For the text-containing cell, return its midpoint in (X, Y) coordinate format. 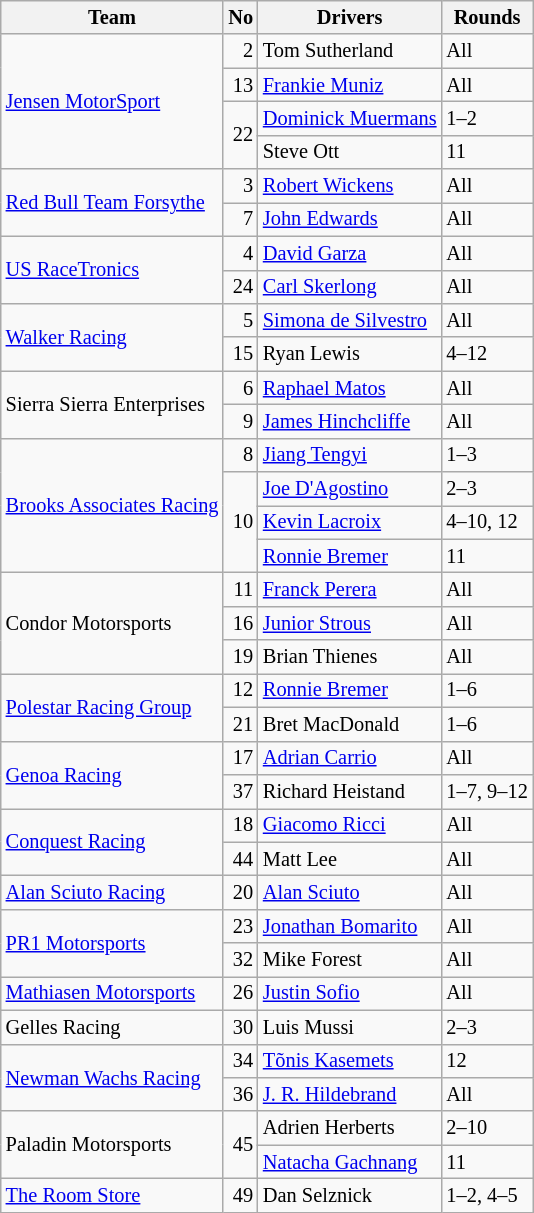
Mike Forest (350, 960)
1–3 (486, 455)
44 (240, 859)
US RaceTronics (112, 270)
Drivers (350, 17)
J. R. Hildebrand (350, 1094)
Polestar Racing Group (112, 706)
Carl Skerlong (350, 287)
18 (240, 825)
Condor Motorsports (112, 622)
Conquest Racing (112, 842)
Sierra Sierra Enterprises (112, 404)
Mathiasen Motorsports (112, 993)
Jiang Tengyi (350, 455)
Franck Perera (350, 589)
Bret MacDonald (350, 724)
Genoa Racing (112, 774)
3 (240, 186)
Ryan Lewis (350, 354)
Brian Thienes (350, 657)
David Garza (350, 253)
2–10 (486, 1128)
Junior Strous (350, 623)
Team (112, 17)
John Edwards (350, 219)
Adrian Carrio (350, 758)
1–2, 4–5 (486, 1195)
James Hinchcliffe (350, 421)
4–10, 12 (486, 522)
34 (240, 1061)
10 (240, 522)
PR1 Motorsports (112, 942)
20 (240, 892)
1–7, 9–12 (486, 791)
6 (240, 388)
45 (240, 1144)
Kevin Lacroix (350, 522)
The Room Store (112, 1195)
Richard Heistand (350, 791)
32 (240, 960)
Alan Sciuto Racing (112, 892)
4–12 (486, 354)
Alan Sciuto (350, 892)
No (240, 17)
Joe D'Agostino (350, 489)
Newman Wachs Racing (112, 1078)
Giacomo Ricci (350, 825)
Paladin Motorsports (112, 1144)
Robert Wickens (350, 186)
2 (240, 51)
Jensen MotorSport (112, 102)
49 (240, 1195)
Tom Sutherland (350, 51)
8 (240, 455)
21 (240, 724)
Matt Lee (350, 859)
1–2 (486, 118)
Tõnis Kasemets (350, 1061)
Adrien Herberts (350, 1128)
Steve Ott (350, 152)
13 (240, 85)
17 (240, 758)
4 (240, 253)
Walker Racing (112, 336)
Raphael Matos (350, 388)
Rounds (486, 17)
7 (240, 219)
26 (240, 993)
36 (240, 1094)
5 (240, 320)
Jonathan Bomarito (350, 926)
24 (240, 287)
19 (240, 657)
23 (240, 926)
15 (240, 354)
Natacha Gachnang (350, 1162)
9 (240, 421)
Justin Sofio (350, 993)
Red Bull Team Forsythe (112, 202)
22 (240, 134)
30 (240, 1027)
Luis Mussi (350, 1027)
Dan Selznick (350, 1195)
Dominick Muermans (350, 118)
Brooks Associates Racing (112, 506)
37 (240, 791)
Gelles Racing (112, 1027)
Simona de Silvestro (350, 320)
16 (240, 623)
Frankie Muniz (350, 85)
